Pinpoint the cell where the given text exists, returning its (X, Y) midpoint coordinate. 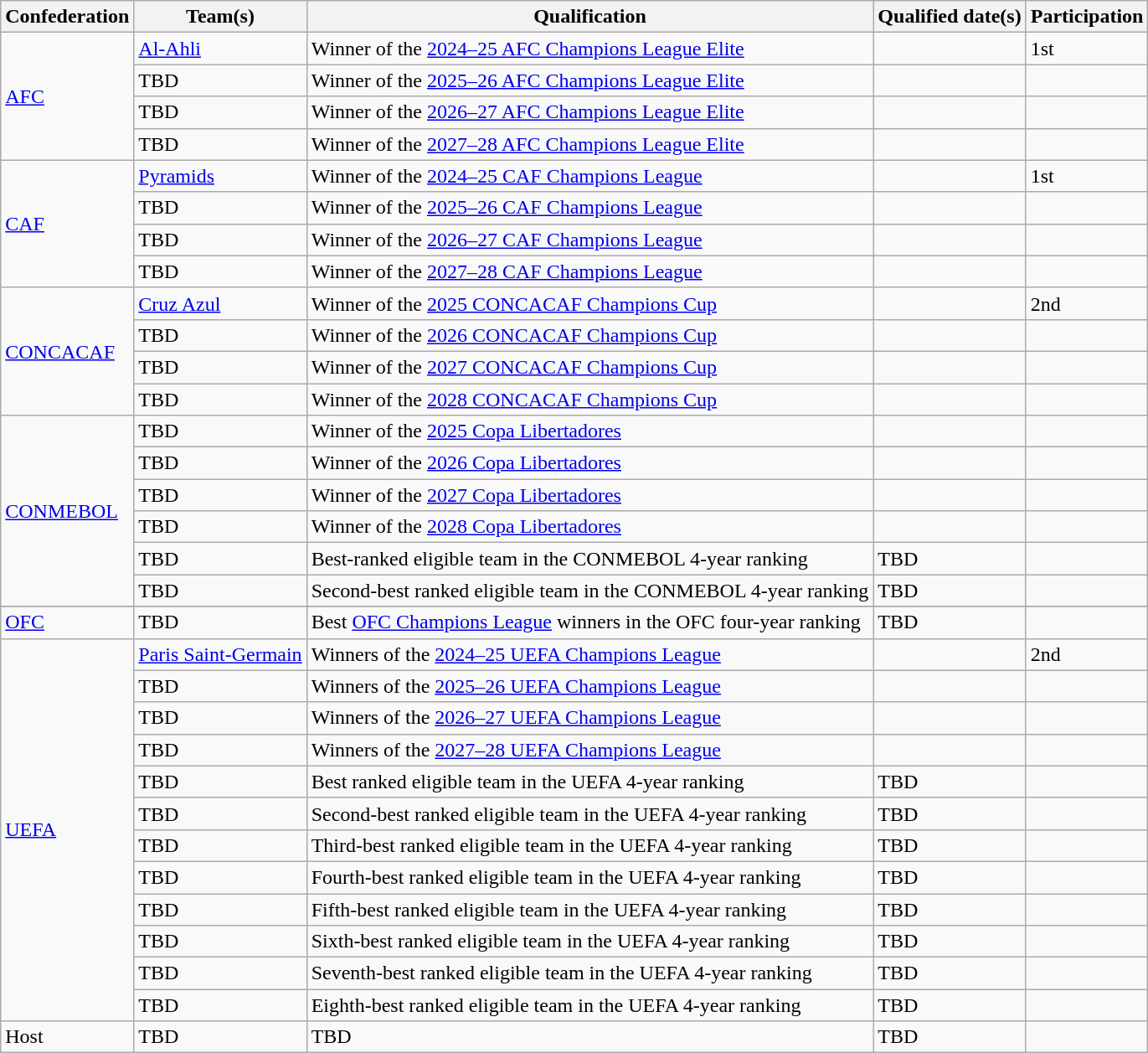
UEFA (67, 829)
Winner of the 2024–25 AFC Champions League Elite (589, 49)
CONMEBOL (67, 511)
Seventh-best ranked eligible team in the UEFA 4-year ranking (589, 973)
Paris Saint-Germain (220, 654)
Winner of the 2028 CONCACAF Champions Cup (589, 400)
Winner of the 2025 CONCACAF Champions Cup (589, 303)
Qualified date(s) (950, 17)
Eighth-best ranked eligible team in the UEFA 4-year ranking (589, 1005)
Best ranked eligible team in the UEFA 4-year ranking (589, 782)
Participation (1087, 17)
Winner of the 2027–28 AFC Champions League Elite (589, 144)
Winner of the 2026 Copa Libertadores (589, 463)
Winner of the 2026–27 AFC Champions League Elite (589, 112)
Winners of the 2026–27 UEFA Champions League (589, 718)
Winner of the 2025–26 CAF Champions League (589, 208)
Cruz Azul (220, 303)
Fourth-best ranked eligible team in the UEFA 4-year ranking (589, 877)
Team(s) (220, 17)
Host (67, 1037)
Qualification (589, 17)
Pyramids (220, 176)
CAF (67, 224)
Winner of the 2026 CONCACAF Champions Cup (589, 335)
Second-best ranked eligible team in the UEFA 4-year ranking (589, 813)
Best OFC Champions League winners in the OFC four-year ranking (589, 622)
Winners of the 2025–26 UEFA Champions League (589, 686)
OFC (67, 622)
Winner of the 2024–25 CAF Champions League (589, 176)
Al-Ahli (220, 49)
Winner of the 2028 Copa Libertadores (589, 527)
Winner of the 2026–27 CAF Champions League (589, 240)
Winner of the 2025–26 AFC Champions League Elite (589, 80)
Third-best ranked eligible team in the UEFA 4-year ranking (589, 845)
CONCACAF (67, 351)
Best-ranked eligible team in the CONMEBOL 4-year ranking (589, 559)
Winner of the 2027 Copa Libertadores (589, 495)
Winners of the 2027–28 UEFA Champions League (589, 750)
Winner of the 2027–28 CAF Champions League (589, 271)
Second-best ranked eligible team in the CONMEBOL 4-year ranking (589, 591)
Sixth-best ranked eligible team in the UEFA 4-year ranking (589, 942)
Winners of the 2024–25 UEFA Champions League (589, 654)
AFC (67, 96)
Winner of the 2025 Copa Libertadores (589, 431)
Fifth-best ranked eligible team in the UEFA 4-year ranking (589, 909)
Confederation (67, 17)
Winner of the 2027 CONCACAF Champions Cup (589, 367)
